Search for the cell housing the specified text and yield its [X, Y] center coordinate. 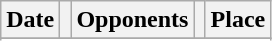
Date [30, 20]
Place [238, 20]
Opponents [132, 20]
